Search for the cell housing the specified text and yield its [x, y] center coordinate. 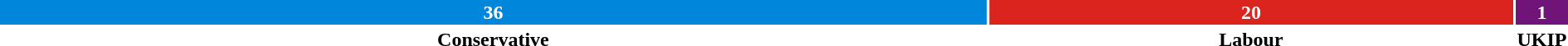
20 [1251, 12]
1 [1541, 12]
36 [493, 12]
